For the text-containing cell, return its midpoint in (X, Y) coordinate format. 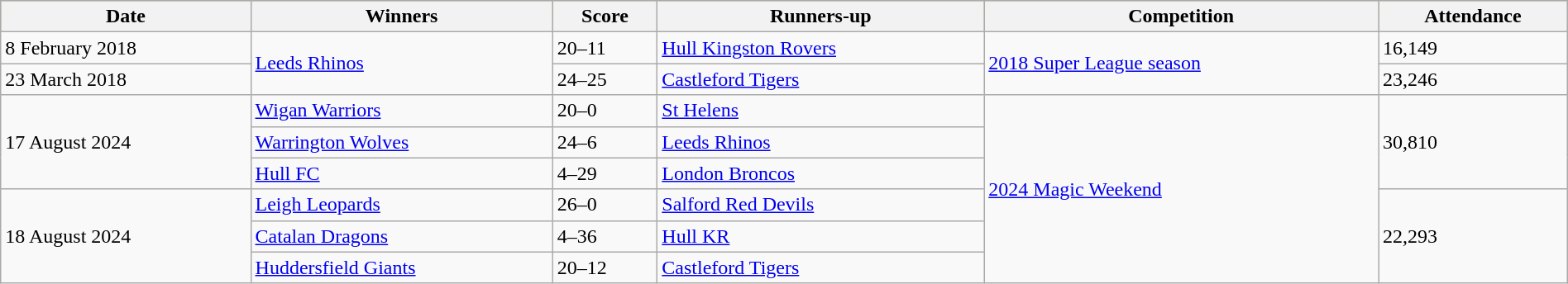
20–12 (605, 267)
Catalan Dragons (402, 236)
2018 Super League season (1181, 64)
18 August 2024 (126, 236)
24–25 (605, 79)
30,810 (1472, 142)
Leigh Leopards (402, 205)
23,246 (1472, 79)
Competition (1181, 17)
23 March 2018 (126, 79)
Attendance (1472, 17)
22,293 (1472, 236)
24–6 (605, 142)
Wigan Warriors (402, 111)
Runners-up (820, 17)
Hull Kingston Rovers (820, 48)
20–11 (605, 48)
St Helens (820, 111)
Date (126, 17)
Warrington Wolves (402, 142)
17 August 2024 (126, 142)
4–36 (605, 236)
London Broncos (820, 173)
2024 Magic Weekend (1181, 189)
8 February 2018 (126, 48)
Salford Red Devils (820, 205)
Huddersfield Giants (402, 267)
16,149 (1472, 48)
Hull KR (820, 236)
4–29 (605, 173)
Hull FC (402, 173)
Score (605, 17)
26–0 (605, 205)
20–0 (605, 111)
Winners (402, 17)
